Pinpoint the cell where the given text exists, returning its (X, Y) midpoint coordinate. 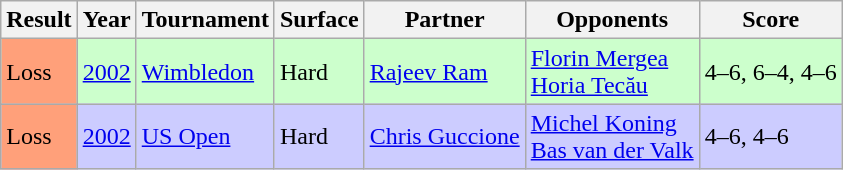
Rajeev Ram (444, 72)
Year (106, 20)
Chris Guccione (444, 136)
4–6, 4–6 (770, 136)
Opponents (612, 20)
Tournament (205, 20)
4–6, 6–4, 4–6 (770, 72)
Partner (444, 20)
US Open (205, 136)
Michel Koning Bas van der Valk (612, 136)
Score (770, 20)
Florin Mergea Horia Tecău (612, 72)
Result (39, 20)
Surface (319, 20)
Wimbledon (205, 72)
